Return the [X, Y] coordinate for the center point of the cell that contains the specified text.  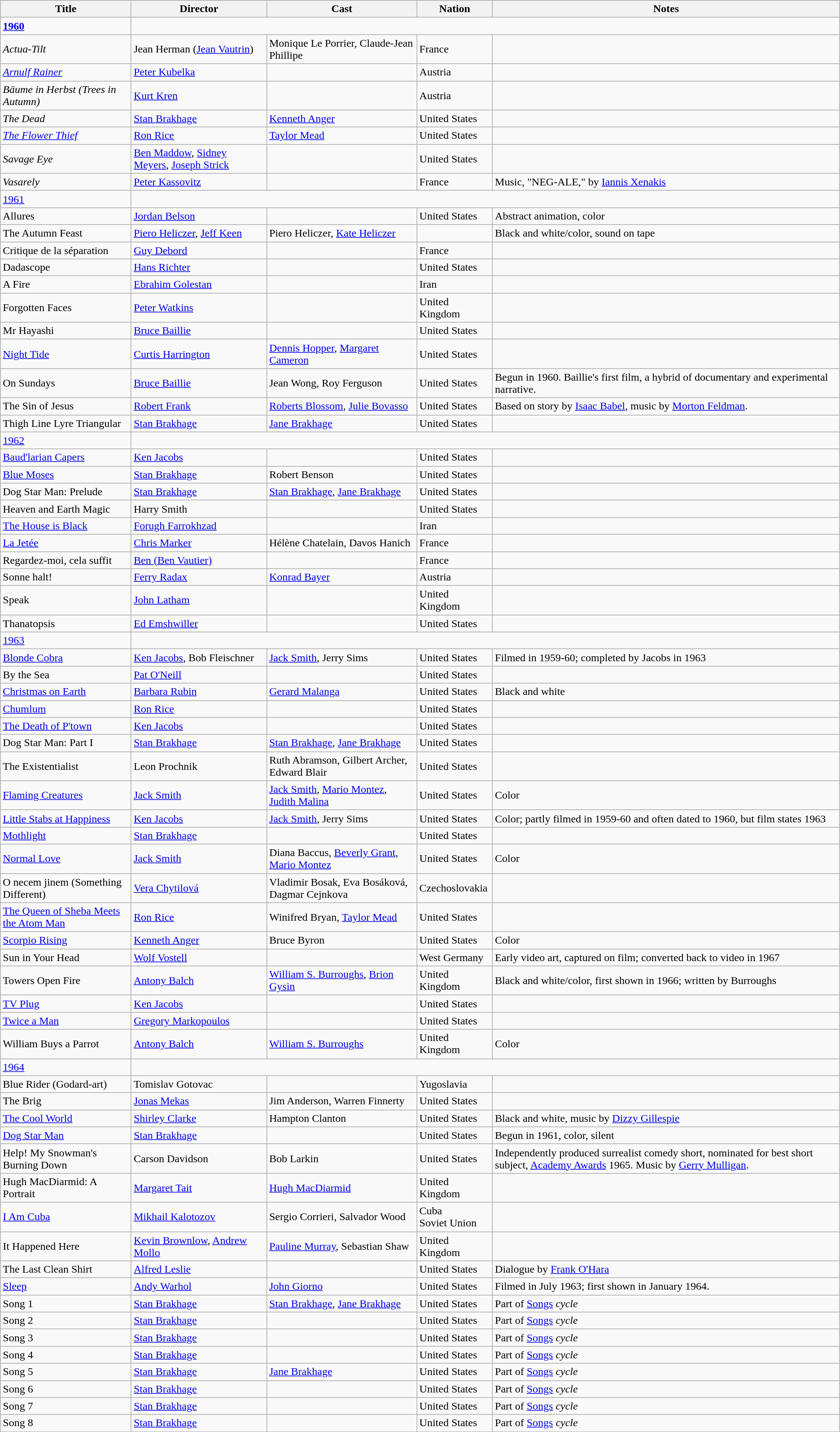
The Sin of Jesus [66, 406]
Song 2 [66, 1321]
Kevin Brownlow, Andrew Mollo [199, 1246]
Hans Richter [199, 268]
The Last Clean Shirt [66, 1269]
The Brig [66, 1101]
Black and white, music by Dizzy Gillespie [666, 1118]
The Death of P'town [66, 726]
Song 8 [66, 1423]
Jonas Mekas [199, 1101]
Peter Watkins [199, 308]
Hélène Chatelain, Davos Hanich [342, 543]
Ben (Ben Vautier) [199, 560]
Jean Herman (Jean Vautrin) [199, 49]
Color; partly filmed in 1959-60 and often dated to 1960, but film states 1963 [666, 818]
1960 [66, 26]
Leon Prochnik [199, 766]
Harry Smith [199, 509]
Dennis Hopper, Margaret Cameron [342, 354]
Guy Debord [199, 250]
The Dead [66, 119]
Bob Larkin [342, 1158]
Black and white/color, first shown in 1966; written by Burroughs [666, 980]
Margaret Tait [199, 1188]
Little Stabs at Happiness [66, 818]
Towers Open Fire [66, 980]
Arnulf Rainer [66, 72]
Filmed in July 1963; first shown in January 1964. [666, 1287]
Dog Star Man: Part I [66, 743]
West Germany [455, 958]
Mr Hayashi [66, 331]
Heaven and Earth Magic [66, 509]
Help! My Snowman's Burning Down [66, 1158]
The Flower Thief [66, 136]
Peter Kubelka [199, 72]
Title [66, 9]
Speak [66, 601]
Roberts Blossom, Julie Bovasso [342, 406]
Jim Anderson, Warren Finnerty [342, 1101]
The Cool World [66, 1118]
Sun in Your Head [66, 958]
John Giorno [342, 1287]
La Jetée [66, 543]
The Queen of Sheba Meets the Atom Man [66, 918]
Forugh Farrokhzad [199, 526]
Twice a Man [66, 1021]
Wolf Vostell [199, 958]
John Latham [199, 601]
Independently produced surrealist comedy short, nominated for best short subject, Academy Awards 1965. Music by Gerry Mulligan. [666, 1158]
Ferry Radax [199, 577]
Cast [342, 9]
Song 3 [66, 1338]
Yugoslavia [455, 1084]
By the Sea [66, 675]
Blue Rider (Godard-art) [66, 1084]
Savage Eye [66, 159]
Night Tide [66, 354]
Song 7 [66, 1406]
Vera Chytilová [199, 888]
Vasarely [66, 182]
Begun in 1961, color, silent [666, 1135]
Chumlum [66, 709]
Winifred Bryan, Taylor Mead [342, 918]
Ebrahim Golestan [199, 285]
Jordan Belson [199, 216]
Allures [66, 216]
Notes [666, 9]
The Existentialist [66, 766]
Blue Moses [66, 474]
Forgotten Faces [66, 308]
Jean Wong, Roy Ferguson [342, 383]
Alfred Leslie [199, 1269]
I Am Cuba [66, 1217]
William S. Burroughs [342, 1044]
Christmas on Earth [66, 692]
Ruth Abramson, Gilbert Archer, Edward Blair [342, 766]
Bruce Byron [342, 940]
Sergio Corrieri, Salvador Wood [342, 1217]
Black and white/color, sound on tape [666, 233]
Czechoslovakia [455, 888]
Robert Frank [199, 406]
Andy Warhol [199, 1287]
The House is Black [66, 526]
Dog Star Man: Prelude [66, 492]
Song 6 [66, 1389]
Curtis Harrington [199, 354]
Dog Star Man [66, 1135]
Diana Baccus, Beverly Grant, Mario Montez [342, 858]
Ken Jacobs, Bob Fleischner [199, 658]
Vladimir Bosak, Eva Bosáková, Dagmar Cejnkova [342, 888]
Piero Heliczer, Kate Heliczer [342, 233]
Mothlight [66, 835]
Dadascope [66, 268]
Begun in 1960. Baillie's first film, a hybrid of documentary and experimental narrative. [666, 383]
1963 [66, 641]
Hampton Clanton [342, 1118]
1962 [66, 440]
Black and white [666, 692]
Monique Le Porrier, Claude-Jean Phillipe [342, 49]
A Fire [66, 285]
William Buys a Parrot [66, 1044]
CubaSoviet Union [455, 1217]
Gregory Markopoulos [199, 1021]
William S. Burroughs, Brion Gysin [342, 980]
1961 [66, 199]
Song 1 [66, 1304]
Konrad Bayer [342, 577]
Hugh MacDiarmid [342, 1188]
Chris Marker [199, 543]
Sonne halt! [66, 577]
Hugh MacDiarmid: A Portrait [66, 1188]
Flaming Creatures [66, 795]
Pat O'Neill [199, 675]
Scorpio Rising [66, 940]
Thigh Line Lyre Triangular [66, 423]
O necem jinem (Something Different) [66, 888]
Robert Benson [342, 474]
Barbara Rubin [199, 692]
Critique de la séparation [66, 250]
Nation [455, 9]
The Autumn Feast [66, 233]
Mikhail Kalotozov [199, 1217]
Tomislav Gotovac [199, 1084]
TV Plug [66, 1004]
Based on story by Isaac Babel, music by Morton Feldman. [666, 406]
Baud'larian Capers [66, 457]
Gerard Malanga [342, 692]
Thanatopsis [66, 624]
Peter Kassovitz [199, 182]
Dialogue by Frank O'Hara [666, 1269]
Normal Love [66, 858]
1964 [66, 1067]
Piero Heliczer, Jeff Keen [199, 233]
Ben Maddow, Sidney Meyers, Joseph Strick [199, 159]
Shirley Clarke [199, 1118]
Director [199, 9]
Music, "NEG-ALE," by Iannis Xenakis [666, 182]
Early video art, captured on film; converted back to video in 1967 [666, 958]
On Sundays [66, 383]
Sleep [66, 1287]
Ed Emshwiller [199, 624]
Carson Davidson [199, 1158]
Blonde Cobra [66, 658]
Filmed in 1959-60; completed by Jacobs in 1963 [666, 658]
Song 4 [66, 1355]
Actua-Tilt [66, 49]
Song 5 [66, 1372]
Regardez-moi, cela suffit [66, 560]
Jack Smith, Mario Montez, Judith Malina [342, 795]
Kurt Kren [199, 95]
Bäume in Herbst (Trees in Autumn) [66, 95]
Taylor Mead [342, 136]
Abstract animation, color [666, 216]
Pauline Murray, Sebastian Shaw [342, 1246]
It Happened Here [66, 1246]
